Find where the given text appears and provide that cell's center as (x, y) coordinate. 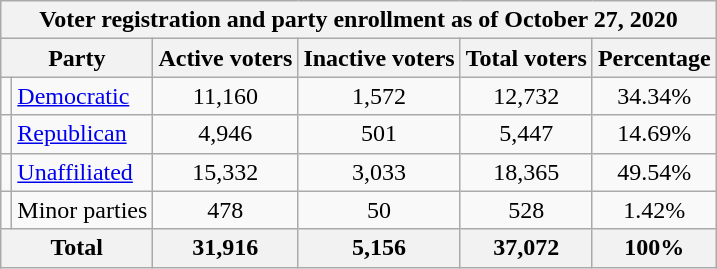
Inactive voters (379, 58)
34.34% (654, 96)
4,946 (226, 134)
100% (654, 248)
Unaffiliated (82, 172)
Party (77, 58)
14.69% (654, 134)
501 (379, 134)
11,160 (226, 96)
5,156 (379, 248)
31,916 (226, 248)
18,365 (526, 172)
49.54% (654, 172)
Voter registration and party enrollment as of October 27, 2020 (359, 20)
50 (379, 210)
528 (526, 210)
1.42% (654, 210)
Total (77, 248)
3,033 (379, 172)
5,447 (526, 134)
15,332 (226, 172)
Minor parties (82, 210)
Total voters (526, 58)
37,072 (526, 248)
12,732 (526, 96)
Democratic (82, 96)
1,572 (379, 96)
Percentage (654, 58)
478 (226, 210)
Active voters (226, 58)
Republican (82, 134)
